For the text-containing cell, return its midpoint in (X, Y) coordinate format. 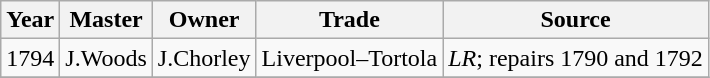
J.Woods (106, 58)
Source (576, 20)
Year (30, 20)
Owner (204, 20)
Trade (350, 20)
J.Chorley (204, 58)
1794 (30, 58)
LR; repairs 1790 and 1792 (576, 58)
Liverpool–Tortola (350, 58)
Master (106, 20)
